Extract the [X, Y] coordinate from the center of the cell holding the provided text.  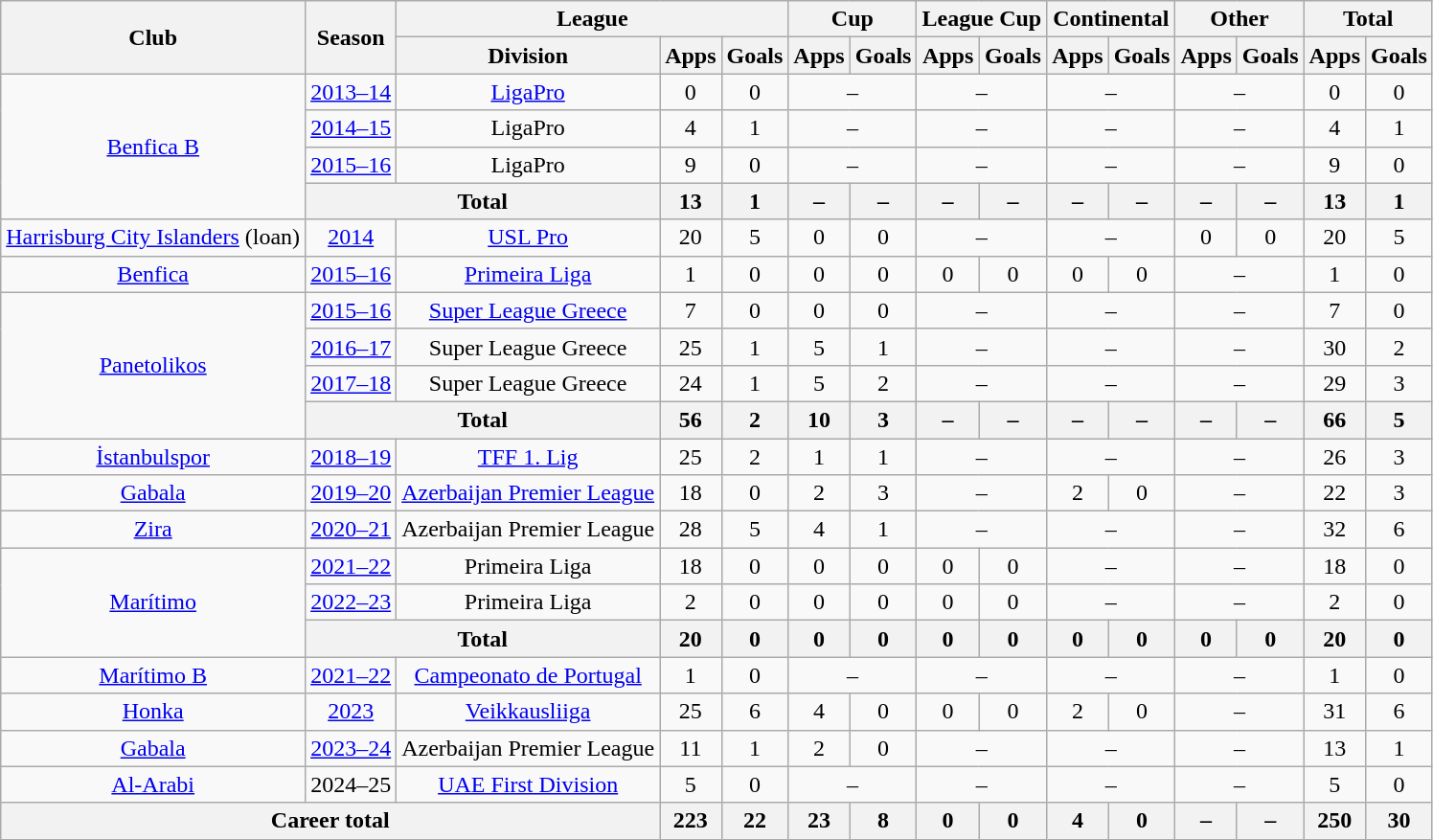
32 [1334, 530]
Cup [853, 19]
League Cup [982, 19]
223 [691, 821]
2019–20 [351, 493]
TFF 1. Lig [529, 457]
2023 [351, 712]
56 [691, 420]
Marítimo [153, 602]
League [592, 19]
Campeonato de Portugal [529, 675]
İstanbulspor [153, 457]
23 [819, 821]
28 [691, 530]
29 [1334, 383]
2014 [351, 238]
11 [691, 748]
Career total [330, 821]
UAE First Division [529, 784]
Club [153, 37]
2016–17 [351, 347]
66 [1334, 420]
2024–25 [351, 784]
Benfica B [153, 147]
Continental [1111, 19]
2020–21 [351, 530]
31 [1334, 712]
Panetolikos [153, 365]
2014–15 [351, 128]
USL Pro [529, 238]
Other [1240, 19]
Zira [153, 530]
Division [529, 56]
Harrisburg City Islanders (loan) [153, 238]
10 [819, 420]
2018–19 [351, 457]
Marítimo B [153, 675]
Season [351, 37]
Al-Arabi [153, 784]
8 [883, 821]
2017–18 [351, 383]
2023–24 [351, 748]
Honka [153, 712]
Veikkausliiga [529, 712]
Benfica [153, 274]
2013–14 [351, 92]
2022–23 [351, 602]
24 [691, 383]
26 [1334, 457]
250 [1334, 821]
